Provide the (x, y) coordinate of the cell's center where the given text is located.  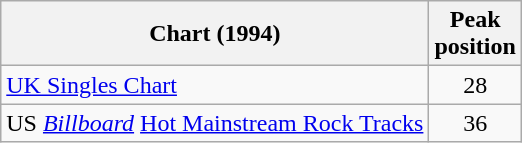
28 (475, 85)
Chart (1994) (215, 34)
36 (475, 123)
US Billboard Hot Mainstream Rock Tracks (215, 123)
Peakposition (475, 34)
UK Singles Chart (215, 85)
